Detect which cell encompasses the target text, then output its (x, y) center coordinate. 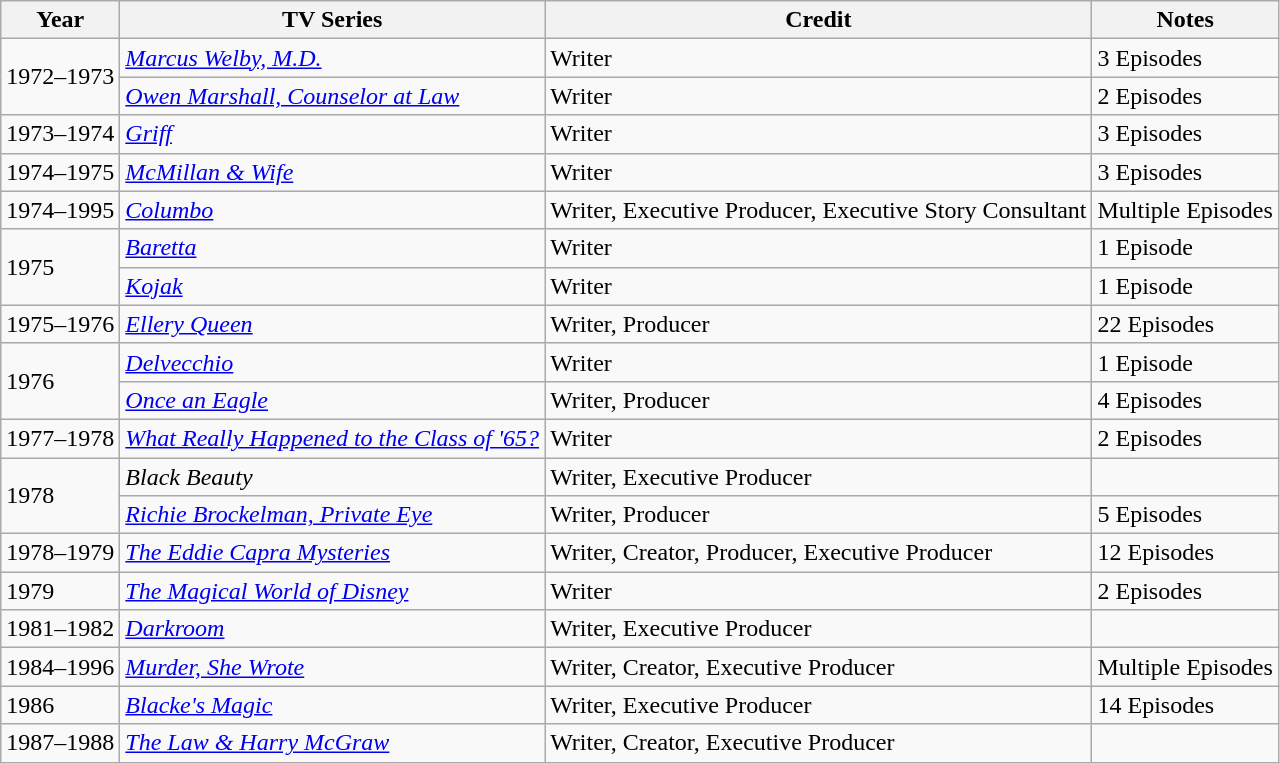
The Law & Harry McGraw (332, 743)
1973–1974 (60, 134)
McMillan & Wife (332, 172)
Black Beauty (332, 477)
1975–1976 (60, 324)
The Eddie Capra Mysteries (332, 553)
Delvecchio (332, 362)
1974–1975 (60, 172)
Kojak (332, 286)
4 Episodes (1185, 400)
Ellery Queen (332, 324)
1974–1995 (60, 210)
Year (60, 20)
Owen Marshall, Counselor at Law (332, 96)
Baretta (332, 248)
22 Episodes (1185, 324)
Writer, Executive Producer, Executive Story Consultant (818, 210)
1984–1996 (60, 667)
1987–1988 (60, 743)
Credit (818, 20)
1978 (60, 496)
12 Episodes (1185, 553)
1972–1973 (60, 77)
Murder, She Wrote (332, 667)
Once an Eagle (332, 400)
1975 (60, 267)
Griff (332, 134)
1981–1982 (60, 629)
1976 (60, 381)
Richie Brockelman, Private Eye (332, 515)
Darkroom (332, 629)
14 Episodes (1185, 705)
5 Episodes (1185, 515)
Writer, Creator, Producer, Executive Producer (818, 553)
What Really Happened to the Class of '65? (332, 438)
TV Series (332, 20)
Marcus Welby, M.D. (332, 58)
1977–1978 (60, 438)
The Magical World of Disney (332, 591)
1978–1979 (60, 553)
Blacke's Magic (332, 705)
Columbo (332, 210)
1986 (60, 705)
Notes (1185, 20)
1979 (60, 591)
